Locate the cell with the specified text and output its (x, y) center coordinate. 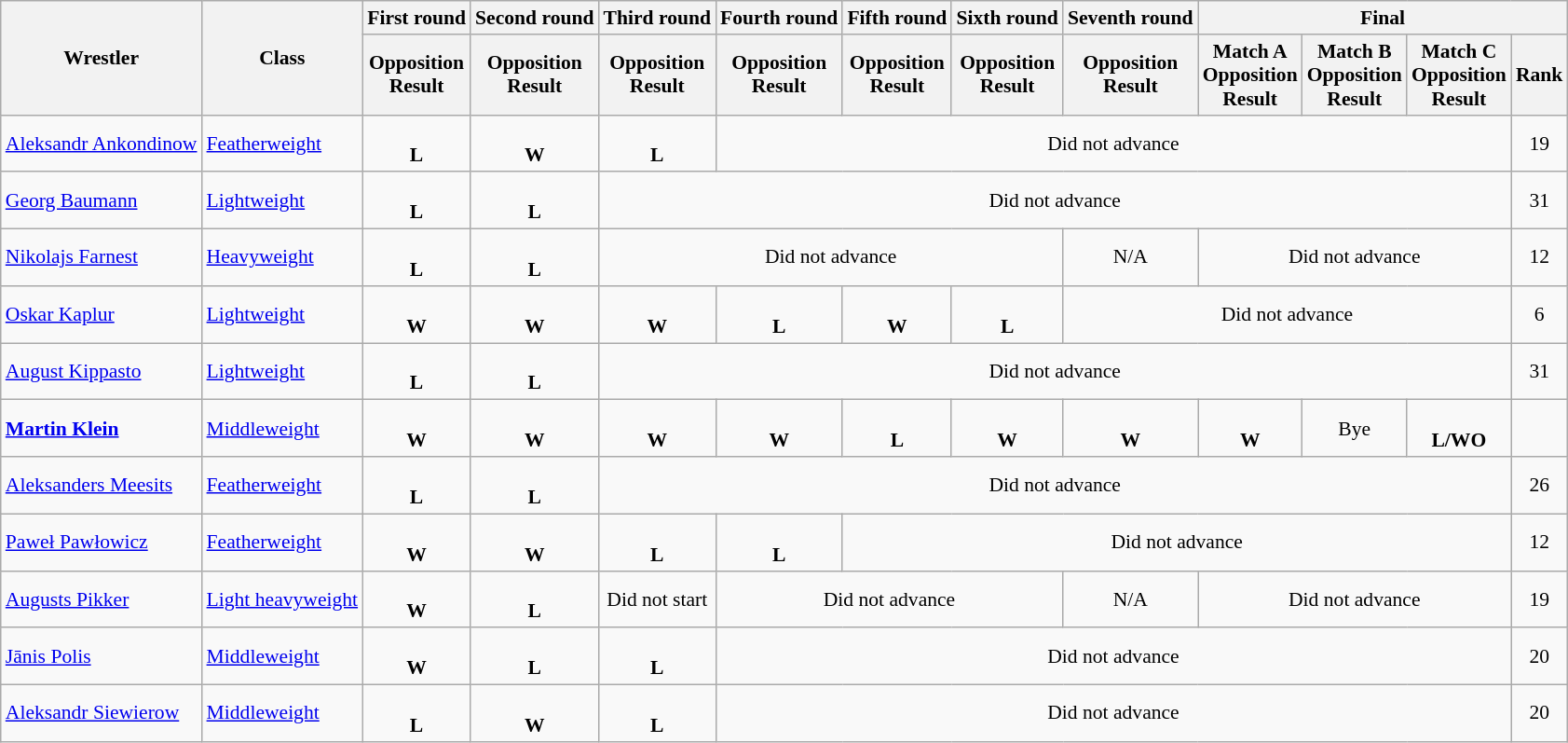
Nikolajs Farnest (102, 257)
Final (1383, 18)
Paweł Pawłowicz (102, 543)
Did not start (658, 599)
L/WO (1459, 429)
Wrestler (102, 58)
26 (1539, 485)
Augusts Pikker (102, 599)
Match COppositionResult (1459, 75)
Aleksandr Ankondinow (102, 144)
Martin Klein (102, 429)
Aleksanders Meesits (102, 485)
Class (283, 58)
Second round (535, 18)
August Kippasto (102, 371)
Match BOppositionResult (1355, 75)
Sixth round (1007, 18)
Jānis Polis (102, 656)
Georg Baumann (102, 201)
Fourth round (779, 18)
Third round (658, 18)
Light heavyweight (283, 599)
Seventh round (1131, 18)
First round (416, 18)
Bye (1355, 429)
Match AOppositionResult (1250, 75)
Aleksandr Siewierow (102, 714)
Rank (1539, 75)
Oskar Kaplur (102, 315)
Heavyweight (283, 257)
6 (1539, 315)
Fifth round (896, 18)
